Scan for the cell matching the given text and deliver its [X, Y] coordinate at center. 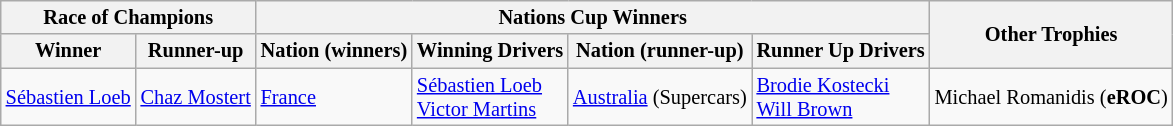
Brodie Kostecki Will Brown [841, 97]
Chaz Mostert [196, 97]
Australia (Supercars) [660, 97]
Sébastien Loeb Victor Martins [490, 97]
Nation (runner-up) [660, 51]
Nation (winners) [334, 51]
Michael Romanidis (eROC) [1052, 97]
Winning Drivers [490, 51]
Runner-up [196, 51]
Other Trophies [1052, 34]
France [334, 97]
Runner Up Drivers [841, 51]
Nations Cup Winners [593, 17]
Sébastien Loeb [68, 97]
Race of Champions [128, 17]
Winner [68, 51]
